Provide the (X, Y) coordinate of the cell's center where the given text is located.  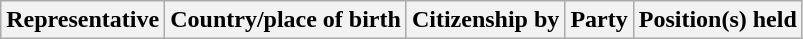
Citizenship by (485, 20)
Position(s) held (718, 20)
Party (599, 20)
Representative (83, 20)
Country/place of birth (286, 20)
